Detect which cell encompasses the target text, then output its (x, y) center coordinate. 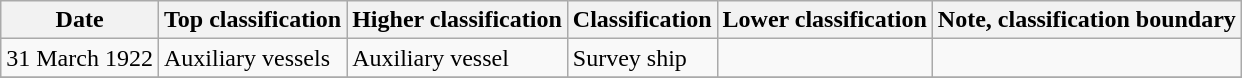
Auxiliary vessels (252, 58)
Top classification (252, 20)
Date (80, 20)
Lower classification (824, 20)
31 March 1922 (80, 58)
Note, classification boundary (1086, 20)
Classification (642, 20)
Auxiliary vessel (458, 58)
Survey ship (642, 58)
Higher classification (458, 20)
